Output the (x, y) coordinate of the center of the cell containing the given text.  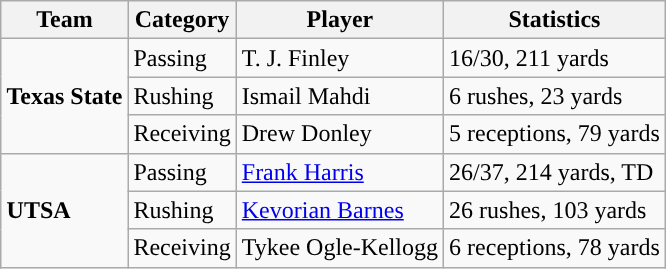
26/37, 214 yards, TD (555, 172)
26 rushes, 103 yards (555, 210)
Statistics (555, 20)
6 receptions, 78 yards (555, 248)
16/30, 211 yards (555, 58)
Kevorian Barnes (340, 210)
Frank Harris (340, 172)
5 receptions, 79 yards (555, 134)
Player (340, 20)
Team (64, 20)
Category (182, 20)
Tykee Ogle-Kellogg (340, 248)
Ismail Mahdi (340, 96)
T. J. Finley (340, 58)
6 rushes, 23 yards (555, 96)
UTSA (64, 210)
Drew Donley (340, 134)
Texas State (64, 96)
